Find where the given text appears and provide that cell's center as [X, Y] coordinate. 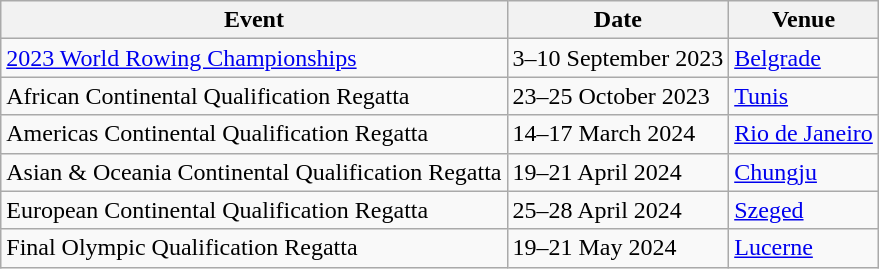
Americas Continental Qualification Regatta [254, 134]
Date [618, 20]
14–17 March 2024 [618, 134]
Final Olympic Qualification Regatta [254, 248]
Rio de Janeiro [804, 134]
25–28 April 2024 [618, 210]
3–10 September 2023 [618, 58]
Lucerne [804, 248]
23–25 October 2023 [618, 96]
19–21 May 2024 [618, 248]
Tunis [804, 96]
2023 World Rowing Championships [254, 58]
Event [254, 20]
Chungju [804, 172]
Belgrade [804, 58]
Szeged [804, 210]
African Continental Qualification Regatta [254, 96]
European Continental Qualification Regatta [254, 210]
Venue [804, 20]
Asian & Oceania Continental Qualification Regatta [254, 172]
19–21 April 2024 [618, 172]
